Identify which cell holds the provided text, then report its [X, Y] central coordinate. 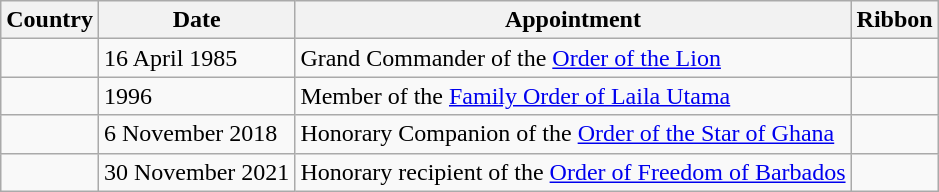
6 November 2018 [196, 134]
Ribbon [894, 20]
Country [50, 20]
Grand Commander of the Order of the Lion [573, 58]
30 November 2021 [196, 172]
Honorary recipient of the Order of Freedom of Barbados [573, 172]
1996 [196, 96]
Member of the Family Order of Laila Utama [573, 96]
Appointment [573, 20]
Honorary Companion of the Order of the Star of Ghana [573, 134]
Date [196, 20]
16 April 1985 [196, 58]
